Scan for the cell matching the given text and deliver its [X, Y] coordinate at center. 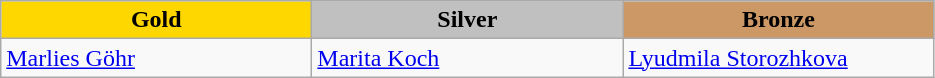
Marlies Göhr [156, 58]
Marita Koch [468, 58]
Bronze [778, 20]
Lyudmila Storozhkova [778, 58]
Silver [468, 20]
Gold [156, 20]
